Scan for the cell matching the given text and deliver its [x, y] coordinate at center. 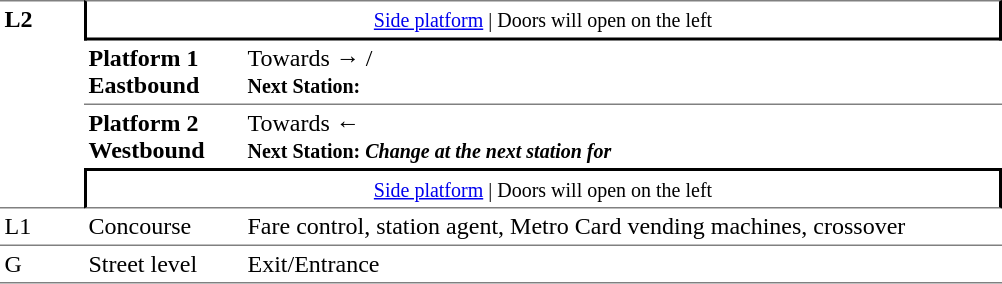
Towards → / Next Station: [622, 72]
Platform 1Eastbound [164, 72]
Concourse [164, 226]
Exit/Entrance [622, 264]
Fare control, station agent, Metro Card vending machines, crossover [622, 226]
Street level [164, 264]
G [42, 264]
Platform 2Westbound [164, 136]
L2 [42, 104]
Towards ← Next Station: Change at the next station for [622, 136]
L1 [42, 226]
